Capture the cell that displays the provided text and extract its (x, y) central coordinate. 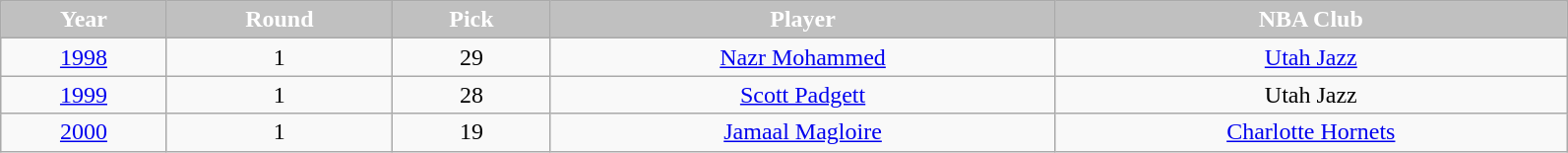
Jamaal Magloire (802, 132)
29 (472, 57)
19 (472, 132)
1999 (84, 95)
2000 (84, 132)
Scott Padgett (802, 95)
Pick (472, 20)
Nazr Mohammed (802, 57)
Player (802, 20)
1998 (84, 57)
Year (84, 20)
28 (472, 95)
NBA Club (1311, 20)
Round (280, 20)
Charlotte Hornets (1311, 132)
